Identify which cell holds the provided text, then report its (x, y) central coordinate. 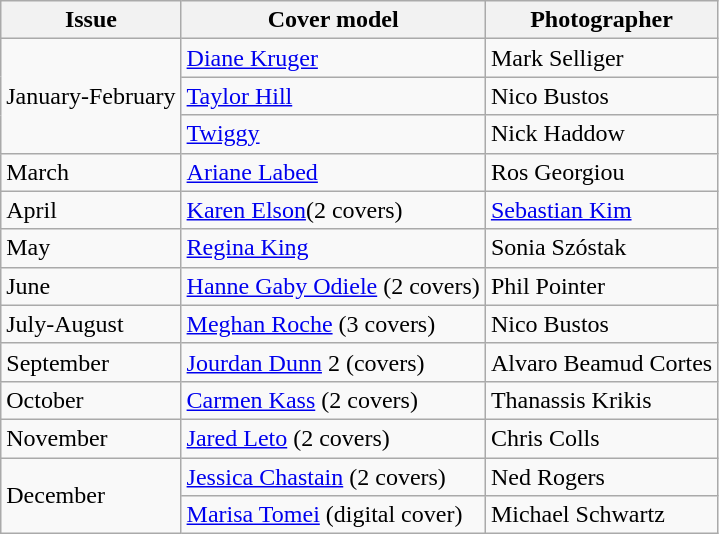
Phil Pointer (601, 286)
Marisa Tomei (digital cover) (333, 515)
Sebastian Kim (601, 210)
October (91, 400)
Twiggy (333, 134)
Alvaro Beamud Cortes (601, 362)
Chris Colls (601, 438)
January-February (91, 96)
Cover model (333, 20)
Hanne Gaby Odiele (2 covers) (333, 286)
November (91, 438)
March (91, 172)
Diane Kruger (333, 58)
Ariane Labed (333, 172)
Nick Haddow (601, 134)
May (91, 248)
Mark Selliger (601, 58)
Issue (91, 20)
Regina King (333, 248)
Thanassis Krikis (601, 400)
Ned Rogers (601, 477)
April (91, 210)
Ros Georgiou (601, 172)
Michael Schwartz (601, 515)
September (91, 362)
Sonia Szóstak (601, 248)
Meghan Roche (3 covers) (333, 324)
June (91, 286)
Jourdan Dunn 2 (covers) (333, 362)
Carmen Kass (2 covers) (333, 400)
Taylor Hill (333, 96)
Karen Elson(2 covers) (333, 210)
July-August (91, 324)
Jessica Chastain (2 covers) (333, 477)
Jared Leto (2 covers) (333, 438)
Photographer (601, 20)
December (91, 496)
